For the text-containing cell, return its midpoint in [X, Y] coordinate format. 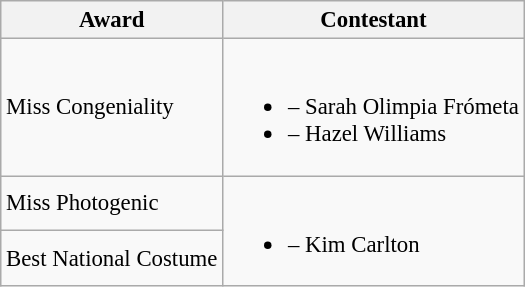
Contestant [374, 20]
Miss Photogenic [112, 204]
– Sarah Olimpia Frómeta – Hazel Williams [374, 108]
– Kim Carlton [374, 231]
Award [112, 20]
Miss Congeniality [112, 108]
Best National Costume [112, 258]
